Pinpoint the cell where the given text exists, returning its [X, Y] midpoint coordinate. 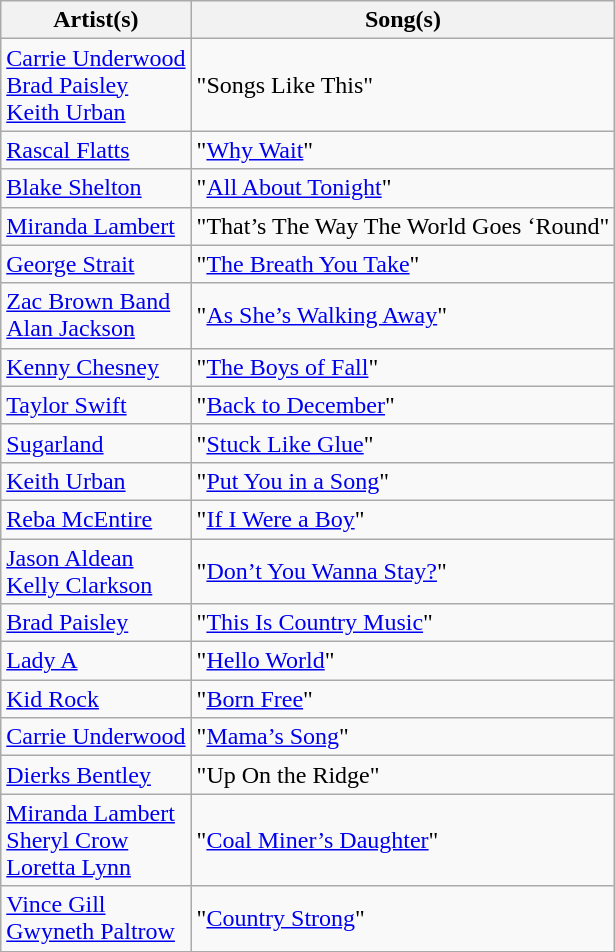
Kid Rock [96, 699]
Rascal Flatts [96, 150]
"This Is Country Music" [403, 623]
"As She’s Walking Away" [403, 316]
Blake Shelton [96, 188]
Lady A [96, 661]
Artist(s) [96, 20]
"Back to December" [403, 405]
"Songs Like This" [403, 85]
Song(s) [403, 20]
Reba McEntire [96, 519]
Miranda LambertSheryl CrowLoretta Lynn [96, 840]
Taylor Swift [96, 405]
Brad Paisley [96, 623]
Keith Urban [96, 481]
"Coal Miner’s Daughter" [403, 840]
Jason AldeanKelly Clarkson [96, 570]
"Hello World" [403, 661]
"Why Wait" [403, 150]
Vince GillGwyneth Paltrow [96, 918]
Sugarland [96, 443]
"Born Free" [403, 699]
"All About Tonight" [403, 188]
Kenny Chesney [96, 367]
"Country Strong" [403, 918]
Miranda Lambert [96, 226]
"If I Were a Boy" [403, 519]
"Don’t You Wanna Stay?" [403, 570]
"Put You in a Song" [403, 481]
"The Boys of Fall" [403, 367]
"That’s The Way The World Goes ‘Round" [403, 226]
"The Breath You Take" [403, 264]
Zac Brown BandAlan Jackson [96, 316]
Carrie Underwood [96, 737]
Dierks Bentley [96, 775]
"Mama’s Song" [403, 737]
"Stuck Like Glue" [403, 443]
Carrie UnderwoodBrad PaisleyKeith Urban [96, 85]
"Up On the Ridge" [403, 775]
George Strait [96, 264]
